Determine the (x, y) coordinate at the center of the cell enclosing the given text.  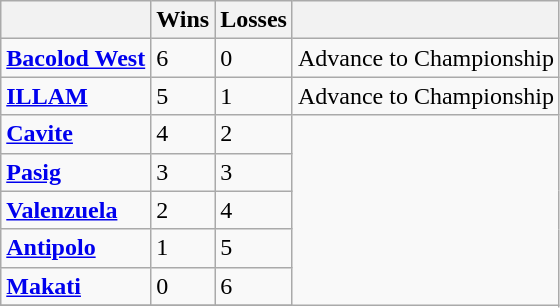
ILLAM (76, 96)
Wins (183, 20)
Cavite (76, 134)
Pasig (76, 172)
Makati (76, 286)
Valenzuela (76, 210)
Antipolo (76, 248)
Losses (254, 20)
Bacolod West (76, 58)
